Search for the cell housing the specified text and yield its (X, Y) center coordinate. 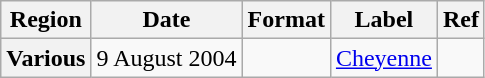
Ref (460, 20)
Label (384, 20)
9 August 2004 (166, 58)
Cheyenne (384, 58)
Format (286, 20)
Date (166, 20)
Region (46, 20)
Various (46, 58)
